Scan for the cell matching the given text and deliver its [x, y] coordinate at center. 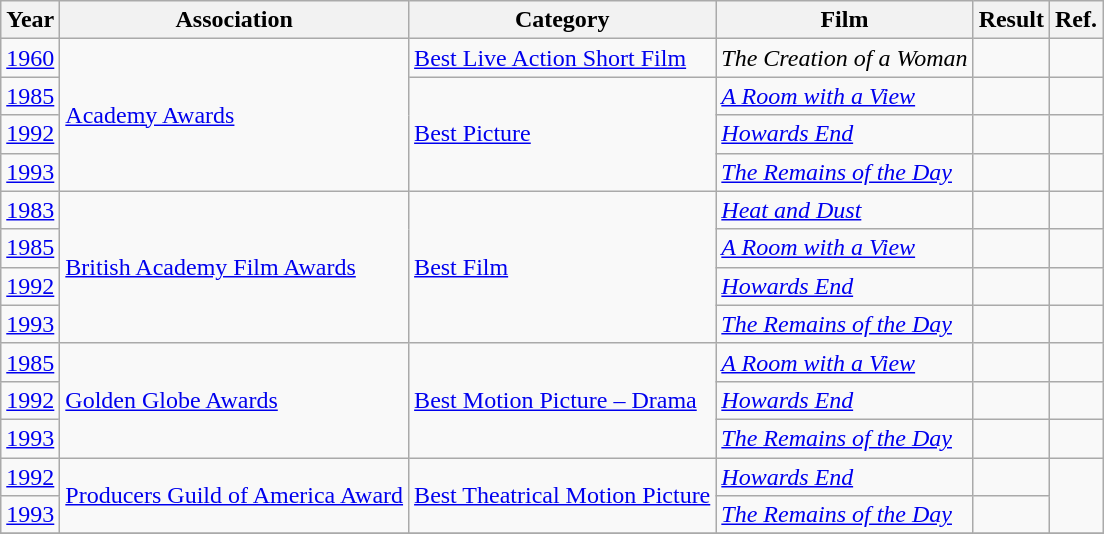
Film [844, 20]
The Creation of a Woman [844, 58]
Ref. [1076, 20]
Result [1011, 20]
Golden Globe Awards [234, 400]
Association [234, 20]
Best Picture [562, 134]
Category [562, 20]
Best Live Action Short Film [562, 58]
Academy Awards [234, 115]
Year [30, 20]
Best Motion Picture – Drama [562, 400]
1983 [30, 210]
British Academy Film Awards [234, 267]
Producers Guild of America Award [234, 496]
Heat and Dust [844, 210]
1960 [30, 58]
Best Theatrical Motion Picture [562, 496]
Best Film [562, 267]
